Scan for the cell matching the given text and deliver its (X, Y) coordinate at center. 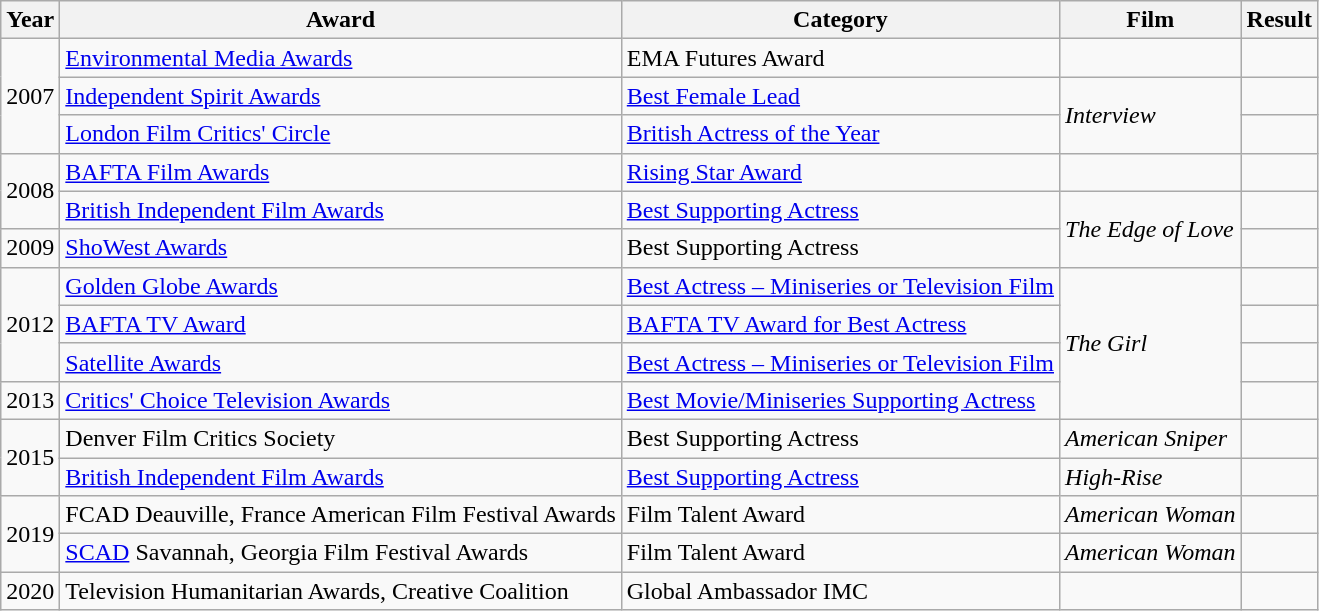
Satellite Awards (340, 362)
2020 (30, 591)
2013 (30, 400)
Golden Globe Awards (340, 286)
American Sniper (1151, 438)
Denver Film Critics Society (340, 438)
British Actress of the Year (840, 134)
Best Movie/Miniseries Supporting Actress (840, 400)
The Edge of Love (1151, 229)
2009 (30, 248)
2012 (30, 324)
Independent Spirit Awards (340, 96)
Year (30, 20)
BAFTA TV Award for Best Actress (840, 324)
Television Humanitarian Awards, Creative Coalition (340, 591)
Category (840, 20)
SCAD Savannah, Georgia Film Festival Awards (340, 553)
2015 (30, 457)
The Girl (1151, 343)
Environmental Media Awards (340, 58)
FCAD Deauville, France American Film Festival Awards (340, 515)
Result (1279, 20)
Best Female Lead (840, 96)
Interview (1151, 115)
BAFTA TV Award (340, 324)
BAFTA Film Awards (340, 172)
2008 (30, 191)
2007 (30, 96)
2019 (30, 534)
Rising Star Award (840, 172)
EMA Futures Award (840, 58)
Global Ambassador IMC (840, 591)
Film (1151, 20)
High-Rise (1151, 477)
Award (340, 20)
Critics' Choice Television Awards (340, 400)
ShoWest Awards (340, 248)
London Film Critics' Circle (340, 134)
